Output the [X, Y] coordinate of the center of the cell containing the given text.  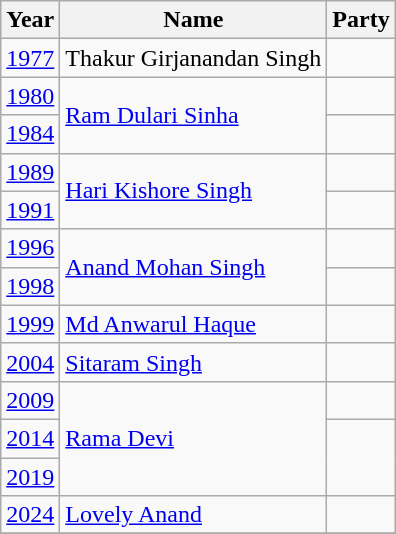
2014 [30, 438]
Anand Mohan Singh [194, 267]
Thakur Girjanandan Singh [194, 58]
2004 [30, 362]
Sitaram Singh [194, 362]
2024 [30, 515]
Year [30, 20]
Hari Kishore Singh [194, 191]
Rama Devi [194, 438]
1989 [30, 172]
Lovely Anand [194, 515]
1998 [30, 286]
1996 [30, 248]
1991 [30, 210]
1977 [30, 58]
1980 [30, 96]
Ram Dulari Sinha [194, 115]
Party [361, 20]
1999 [30, 324]
Name [194, 20]
Md Anwarul Haque [194, 324]
2019 [30, 477]
2009 [30, 400]
1984 [30, 134]
